Locate the cell with the specified text and output its [x, y] center coordinate. 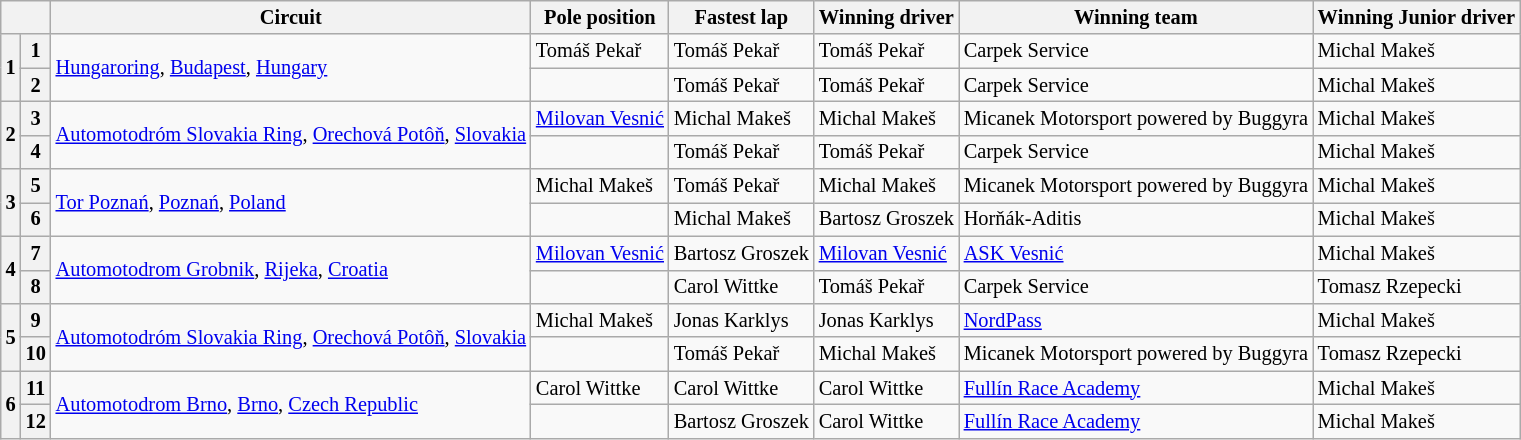
Winning team [1136, 17]
Tor Poznań, Poznań, Poland [291, 202]
Horňák-Aditis [1136, 219]
ASK Vesnić [1136, 253]
NordPass [1136, 320]
Winning Junior driver [1416, 17]
Pole position [600, 17]
9 [36, 320]
7 [36, 253]
Hungaroring, Budapest, Hungary [291, 68]
Winning driver [886, 17]
12 [36, 421]
11 [36, 388]
Fastest lap [742, 17]
Automotodrom Grobnik, Rijeka, Croatia [291, 270]
Automotodrom Brno, Brno, Czech Republic [291, 404]
Circuit [291, 17]
8 [36, 287]
10 [36, 354]
